Capture the cell that displays the provided text and extract its [x, y] central coordinate. 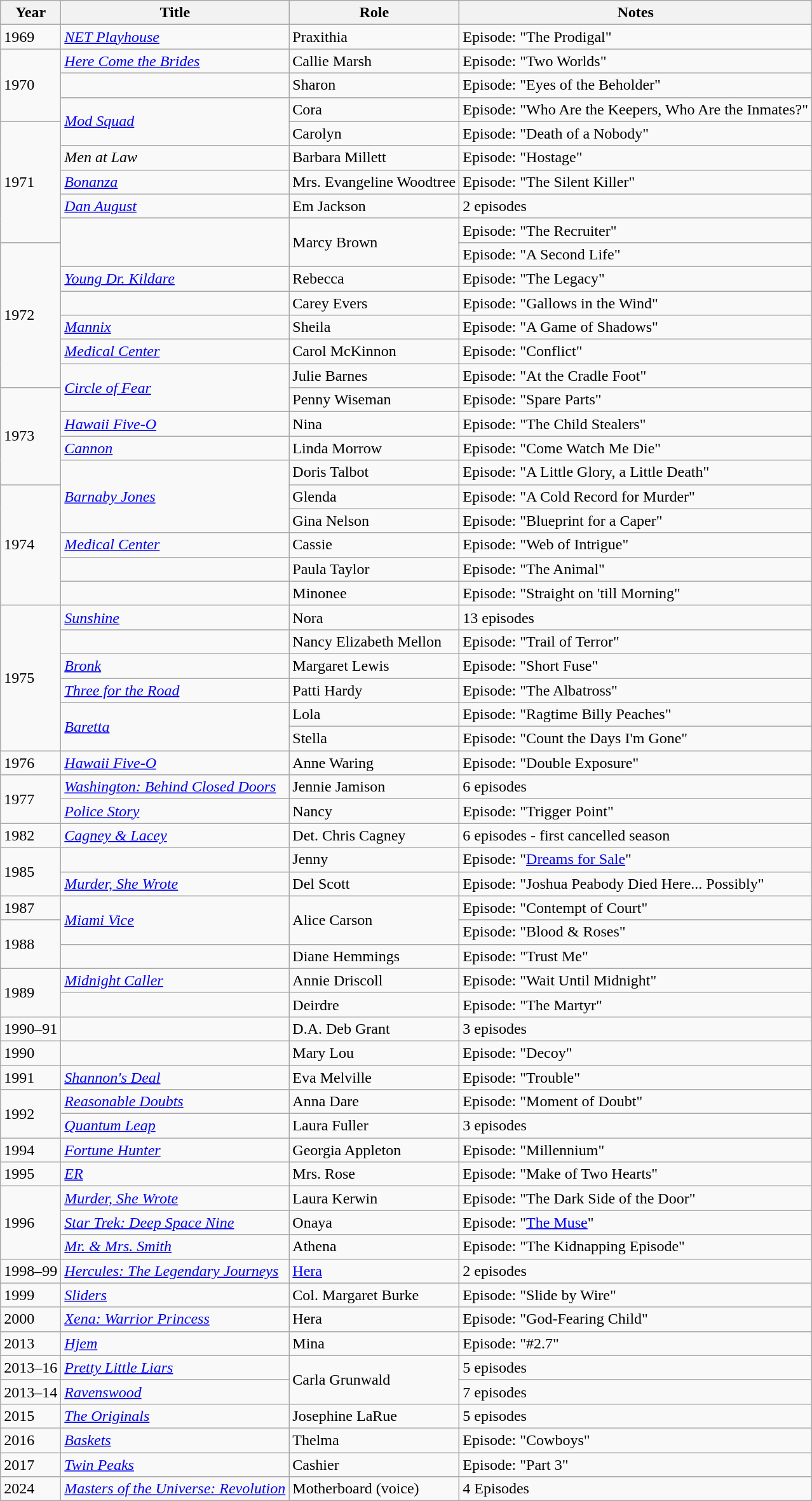
Sharon [374, 85]
4 Episodes [635, 1489]
Episode: "The Animal" [635, 569]
Episode: "The Legacy" [635, 278]
Episode: "Web of Intrigue" [635, 545]
Reasonable Doubts [175, 1102]
Bonanza [175, 182]
2000 [30, 1319]
Annie Driscoll [374, 980]
Episode: "A Second Life" [635, 254]
Ravenswood [175, 1392]
Det. Chris Cagney [374, 835]
Episode: "Double Exposure" [635, 763]
1985 [30, 872]
6 episodes - first cancelled season [635, 835]
Laura Kerwin [374, 1198]
Bronk [175, 666]
Episode: "The Recruiter" [635, 230]
Margaret Lewis [374, 666]
Motherboard (voice) [374, 1489]
2017 [30, 1464]
Men at Law [175, 158]
Shannon's Deal [175, 1078]
1969 [30, 37]
Episode: "The Silent Killer" [635, 182]
1975 [30, 678]
Laura Fuller [374, 1126]
Patti Hardy [374, 690]
Three for the Road [175, 690]
Sunshine [175, 617]
Midnight Caller [175, 980]
1982 [30, 835]
Hercules: The Legendary Journeys [175, 1271]
Marcy Brown [374, 242]
1990 [30, 1053]
Year [30, 13]
Episode: "Eyes of the Beholder" [635, 85]
Carol McKinnon [374, 352]
Nina [374, 424]
Mrs. Rose [374, 1174]
Glenda [374, 497]
Hjem [175, 1343]
2013–16 [30, 1367]
2016 [30, 1440]
1973 [30, 436]
Nancy Elizabeth Mellon [374, 641]
Nancy [374, 811]
Episode: "The Prodigal" [635, 37]
Col. Margaret Burke [374, 1295]
Barbara Millett [374, 158]
1994 [30, 1150]
Episode: "Blood & Roses" [635, 932]
Episode: "Millennium" [635, 1150]
1995 [30, 1174]
Episode: "#2.7" [635, 1343]
Sheila [374, 327]
Mrs. Evangeline Woodtree [374, 182]
Stella [374, 739]
1974 [30, 545]
Minonee [374, 593]
Miami Vice [175, 920]
Lola [374, 715]
Anna Dare [374, 1102]
Here Come the Brides [175, 61]
Episode: "Gallows in the Wind" [635, 303]
Episode: "Trigger Point" [635, 811]
Episode: "Blueprint for a Caper" [635, 521]
Episode: "The Muse" [635, 1223]
Thelma [374, 1440]
Carolyn [374, 134]
7 episodes [635, 1392]
Episode: "Death of a Nobody" [635, 134]
1977 [30, 799]
Eva Melville [374, 1078]
Episode: "At the Cradle Foot" [635, 376]
Episode: "Come Watch Me Die" [635, 448]
Georgia Appleton [374, 1150]
2013 [30, 1343]
Episode: "Count the Days I'm Gone" [635, 739]
Episode: "God-Fearing Child" [635, 1319]
Em Jackson [374, 206]
1996 [30, 1223]
1998–99 [30, 1271]
Star Trek: Deep Space Nine [175, 1223]
Episode: "The Kidnapping Episode" [635, 1247]
Masters of the Universe: Revolution [175, 1489]
Notes [635, 13]
Linda Morrow [374, 448]
Episode: "Conflict" [635, 352]
Mary Lou [374, 1053]
6 episodes [635, 787]
Episode: "A Cold Record for Murder" [635, 497]
Athena [374, 1247]
1987 [30, 908]
Mod Squad [175, 121]
Pretty Little Liars [175, 1367]
Cora [374, 109]
Penny Wiseman [374, 400]
Anne Waring [374, 763]
Josephine LaRue [374, 1416]
Cashier [374, 1464]
NET Playhouse [175, 37]
Episode: "Part 3" [635, 1464]
Circle of Fear [175, 388]
Dan August [175, 206]
Deirdre [374, 1004]
Julie Barnes [374, 376]
2013–14 [30, 1392]
Mr. & Mrs. Smith [175, 1247]
Praxithia [374, 37]
Mina [374, 1343]
Episode: "Straight on 'till Morning" [635, 593]
Episode: "Ragtime Billy Peaches" [635, 715]
ER [175, 1174]
Episode: "Trust Me" [635, 956]
1989 [30, 992]
Episode: "Cowboys" [635, 1440]
Episode: "Spare Parts" [635, 400]
2015 [30, 1416]
Gina Nelson [374, 521]
Episode: "Trail of Terror" [635, 641]
Washington: Behind Closed Doors [175, 787]
Episode: "Short Fuse" [635, 666]
Episode: "The Martyr" [635, 1004]
Episode: "Joshua Peabody Died Here... Possibly" [635, 884]
The Originals [175, 1416]
Twin Peaks [175, 1464]
Carla Grunwald [374, 1380]
Nora [374, 617]
Episode: "Who Are the Keepers, Who Are the Inmates?" [635, 109]
D.A. Deb Grant [374, 1029]
1988 [30, 944]
Episode: "Trouble" [635, 1078]
1971 [30, 182]
Cannon [175, 448]
2024 [30, 1489]
13 episodes [635, 617]
Doris Talbot [374, 472]
1992 [30, 1114]
Fortune Hunter [175, 1150]
1990–91 [30, 1029]
Episode: "Make of Two Hearts" [635, 1174]
Mannix [175, 327]
Episode: "The Albatross" [635, 690]
Episode: "A Game of Shadows" [635, 327]
Episode: "Slide by Wire" [635, 1295]
1999 [30, 1295]
1972 [30, 315]
Carey Evers [374, 303]
Title [175, 13]
1970 [30, 85]
Episode: "Contempt of Court" [635, 908]
Episode: "Two Worlds" [635, 61]
Barnaby Jones [175, 497]
Episode: "Wait Until Midnight" [635, 980]
Onaya [374, 1223]
Del Scott [374, 884]
Jennie Jamison [374, 787]
Callie Marsh [374, 61]
1991 [30, 1078]
Diane Hemmings [374, 956]
Episode: "Dreams for Sale" [635, 860]
Jenny [374, 860]
Quantum Leap [175, 1126]
Cassie [374, 545]
Episode: "The Dark Side of the Door" [635, 1198]
Episode: "Hostage" [635, 158]
Baretta [175, 727]
Young Dr. Kildare [175, 278]
Police Story [175, 811]
Xena: Warrior Princess [175, 1319]
Episode: "The Child Stealers" [635, 424]
Episode: "A Little Glory, a Little Death" [635, 472]
Episode: "Moment of Doubt" [635, 1102]
1976 [30, 763]
Sliders [175, 1295]
Cagney & Lacey [175, 835]
Baskets [175, 1440]
Rebecca [374, 278]
Alice Carson [374, 920]
Role [374, 13]
Episode: "Decoy" [635, 1053]
Paula Taylor [374, 569]
